Return [x, y] of the center of cell containing provided text 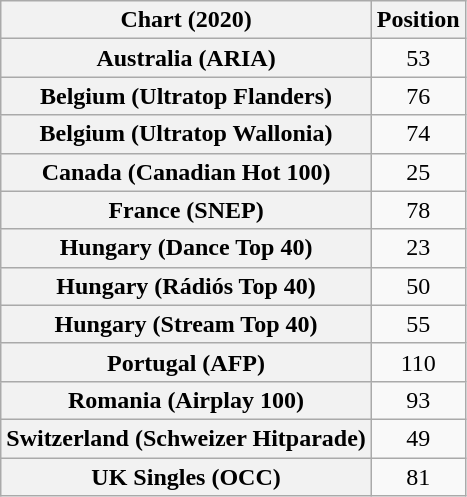
Canada (Canadian Hot 100) [186, 172]
UK Singles (OCC) [186, 477]
53 [418, 58]
Position [418, 20]
78 [418, 210]
93 [418, 400]
Hungary (Dance Top 40) [186, 248]
81 [418, 477]
Australia (ARIA) [186, 58]
France (SNEP) [186, 210]
76 [418, 96]
Hungary (Rádiós Top 40) [186, 286]
110 [418, 362]
23 [418, 248]
Chart (2020) [186, 20]
Hungary (Stream Top 40) [186, 324]
Belgium (Ultratop Flanders) [186, 96]
55 [418, 324]
74 [418, 134]
Romania (Airplay 100) [186, 400]
49 [418, 438]
25 [418, 172]
Switzerland (Schweizer Hitparade) [186, 438]
Portugal (AFP) [186, 362]
50 [418, 286]
Belgium (Ultratop Wallonia) [186, 134]
